Scan for the cell matching the given text and deliver its (X, Y) coordinate at center. 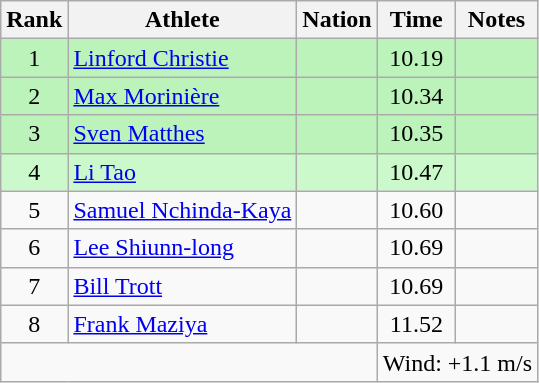
Frank Maziya (182, 324)
Sven Matthes (182, 134)
11.52 (416, 324)
Lee Shiunn-long (182, 248)
2 (34, 96)
4 (34, 172)
Time (416, 20)
10.19 (416, 58)
Max Morinière (182, 96)
Linford Christie (182, 58)
6 (34, 248)
1 (34, 58)
Athlete (182, 20)
Notes (496, 20)
Bill Trott (182, 286)
3 (34, 134)
10.47 (416, 172)
Wind: +1.1 m/s (457, 362)
10.35 (416, 134)
Rank (34, 20)
Samuel Nchinda-Kaya (182, 210)
10.60 (416, 210)
7 (34, 286)
8 (34, 324)
Li Tao (182, 172)
Nation (337, 20)
5 (34, 210)
10.34 (416, 96)
